Find where the given text appears and provide that cell's center as (X, Y) coordinate. 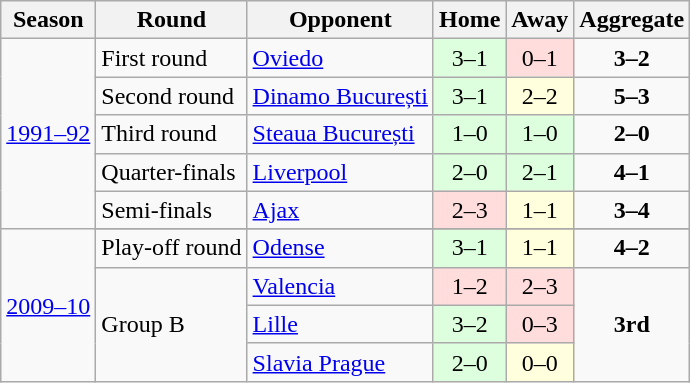
Play-off round (172, 248)
Third round (172, 134)
Liverpool (340, 172)
First round (172, 58)
4–2 (632, 248)
1–2 (469, 286)
Aggregate (632, 20)
Slavia Prague (340, 362)
0–3 (540, 324)
Semi-finals (172, 210)
Quarter-finals (172, 172)
Valencia (340, 286)
3rd (632, 324)
0–0 (540, 362)
3–4 (632, 210)
Away (540, 20)
Lille (340, 324)
Round (172, 20)
5–3 (632, 96)
1991–92 (48, 134)
2009–10 (48, 305)
Home (469, 20)
Dinamo București (340, 96)
0–1 (540, 58)
Season (48, 20)
2–1 (540, 172)
2–2 (540, 96)
4–1 (632, 172)
Ajax (340, 210)
Group B (172, 324)
Odense (340, 248)
Second round (172, 96)
Steaua București (340, 134)
Oviedo (340, 58)
Opponent (340, 20)
